Identify which cell holds the provided text, then report its [x, y] central coordinate. 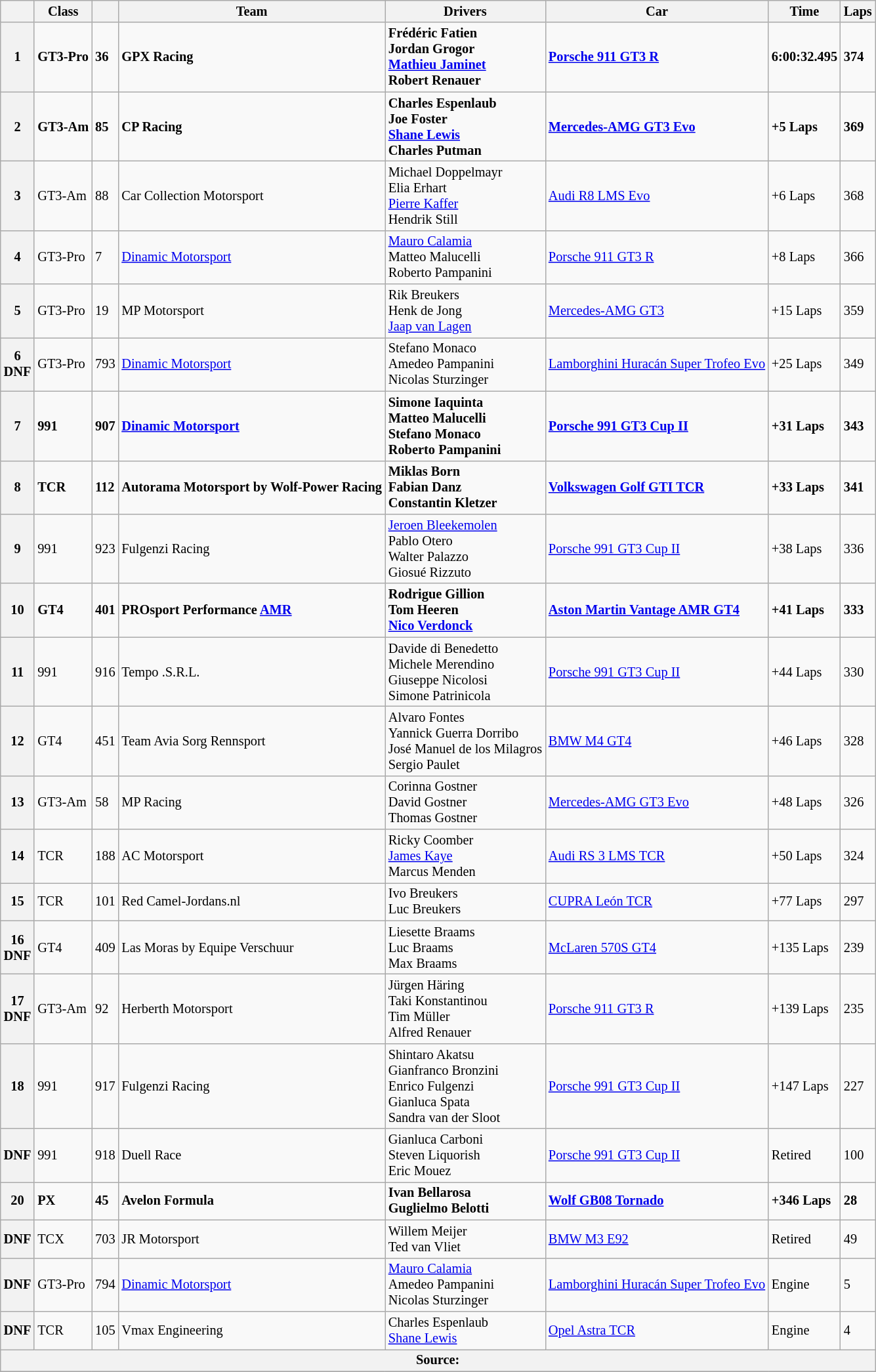
CP Racing [251, 127]
20 [18, 1201]
100 [858, 1155]
Simone Iaquinta Matteo Malucelli Stefano Monaco Roberto Pampanini [465, 426]
Tempo .S.R.L. [251, 672]
Michael Doppelmayr Elia Erhart Pierre Kaffer Hendrik Still [465, 196]
Aston Martin Vantage AMR GT4 [657, 610]
+48 Laps [804, 802]
36 [105, 57]
112 [105, 488]
+147 Laps [804, 1086]
+15 Laps [804, 311]
17DNF [18, 1008]
917 [105, 1086]
+50 Laps [804, 856]
49 [858, 1239]
Wolf GB08 Tornado [657, 1201]
Time [804, 11]
GPX Racing [251, 57]
Ricky Coomber James Kaye Marcus Menden [465, 856]
401 [105, 610]
+33 Laps [804, 488]
Volkswagen Golf GTI TCR [657, 488]
Jürgen Häring Taki Konstantinou Tim Müller Alfred Renauer [465, 1008]
366 [858, 257]
88 [105, 196]
Ivo Breukers Luc Breukers [465, 902]
PX [63, 1201]
JR Motorsport [251, 1239]
PROsport Performance AMR [251, 610]
6DNF [18, 364]
374 [858, 57]
297 [858, 902]
Rodrigue Gillion Tom Heeren Nico Verdonck [465, 610]
336 [858, 549]
Jeroen Bleekemolen Pablo Otero Walter Palazzo Giosué Rizzuto [465, 549]
Drivers [465, 11]
Corinna Gostner David Gostner Thomas Gostner [465, 802]
+139 Laps [804, 1008]
18 [18, 1086]
9 [18, 549]
359 [858, 311]
Mauro Calamia Amedeo Pampanini Nicolas Sturzinger [465, 1285]
Gianluca Carboni Steven Liquorish Eric Mouez [465, 1155]
Vmax Engineering [251, 1330]
Laps [858, 11]
+346 Laps [804, 1201]
Charles Espenlaub Joe Foster Shane Lewis Charles Putman [465, 127]
+46 Laps [804, 741]
227 [858, 1086]
28 [858, 1201]
15 [18, 902]
MP Racing [251, 802]
+38 Laps [804, 549]
188 [105, 856]
409 [105, 947]
+8 Laps [804, 257]
Charles Espenlaub Shane Lewis [465, 1330]
Car [657, 11]
101 [105, 902]
324 [858, 856]
19 [105, 311]
Duell Race [251, 1155]
Frédéric Fatien Jordan Grogor Mathieu Jaminet Robert Renauer [465, 57]
+31 Laps [804, 426]
Source: [438, 1360]
368 [858, 196]
85 [105, 127]
Autorama Motorsport by Wolf-Power Racing [251, 488]
McLaren 570S GT4 [657, 947]
Alvaro Fontes Yannick Guerra Dorribo José Manuel de los Milagros Sergio Paulet [465, 741]
6:00:32.495 [804, 57]
Liesette Braams Luc Braams Max Braams [465, 947]
Team Avia Sorg Rennsport [251, 741]
907 [105, 426]
349 [858, 364]
1 [18, 57]
326 [858, 802]
Opel Astra TCR [657, 1330]
918 [105, 1155]
Mauro Calamia Matteo Malucelli Roberto Pampanini [465, 257]
11 [18, 672]
45 [105, 1201]
TCX [63, 1239]
3 [18, 196]
Las Moras by Equipe Verschuur [251, 947]
MP Motorsport [251, 311]
451 [105, 741]
105 [105, 1330]
Rik Breukers Henk de Jong Jaap van Lagen [465, 311]
Shintaro Akatsu Gianfranco Bronzini Enrico Fulgenzi Gianluca Spata Sandra van der Sloot [465, 1086]
916 [105, 672]
AC Motorsport [251, 856]
13 [18, 802]
10 [18, 610]
Audi RS 3 LMS TCR [657, 856]
369 [858, 127]
Mercedes-AMG GT3 [657, 311]
328 [858, 741]
794 [105, 1285]
330 [858, 672]
8 [18, 488]
923 [105, 549]
12 [18, 741]
+6 Laps [804, 196]
+25 Laps [804, 364]
+5 Laps [804, 127]
Herberth Motorsport [251, 1008]
Red Camel-Jordans.nl [251, 902]
333 [858, 610]
BMW M4 GT4 [657, 741]
Davide di Benedetto Michele Merendino Giuseppe Nicolosi Simone Patrinicola [465, 672]
92 [105, 1008]
+44 Laps [804, 672]
793 [105, 364]
+41 Laps [804, 610]
14 [18, 856]
343 [858, 426]
Car Collection Motorsport [251, 196]
CUPRA León TCR [657, 902]
2 [18, 127]
Willem Meijer Ted van Vliet [465, 1239]
Avelon Formula [251, 1201]
Stefano Monaco Amedeo Pampanini Nicolas Sturzinger [465, 364]
Team [251, 11]
BMW M3 E92 [657, 1239]
235 [858, 1008]
Ivan Bellarosa Guglielmo Belotti [465, 1201]
341 [858, 488]
58 [105, 802]
703 [105, 1239]
Miklas Born Fabian Danz Constantin Kletzer [465, 488]
239 [858, 947]
+135 Laps [804, 947]
Class [63, 11]
+77 Laps [804, 902]
Audi R8 LMS Evo [657, 196]
16DNF [18, 947]
